From the cell containing the given text, extract its center point as (X, Y) coordinate. 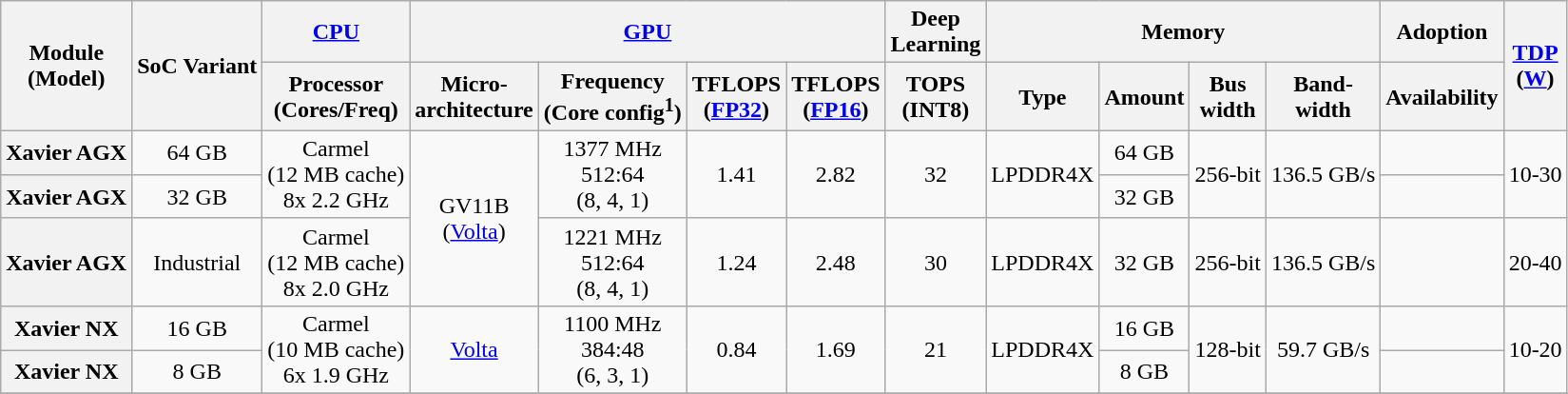
59.7 GB/s (1323, 349)
32 (936, 174)
10-20 (1535, 349)
Frequency(Core config1) (612, 97)
Carmel (12 MB cache)8x 2.0 GHz (337, 262)
1.41 (736, 174)
1.24 (736, 262)
Buswidth (1228, 97)
Processor(Cores/Freq) (337, 97)
Volta (474, 349)
Carmel (12 MB cache)8x 2.2 GHz (337, 174)
Availability (1442, 97)
Industrial (198, 262)
Memory (1183, 32)
1221 MHz 512:64 (8, 4, 1) (612, 262)
20-40 (1535, 262)
SoC Variant (198, 67)
1.69 (836, 349)
CPU (337, 32)
Carmel (10 MB cache)6x 1.9 GHz (337, 349)
GV11B (Volta) (474, 218)
Band-width (1323, 97)
21 (936, 349)
2.82 (836, 174)
30 (936, 262)
TDP (W) (1535, 67)
Amount (1145, 97)
TOPS (INT8) (936, 97)
TFLOPS(FP32) (736, 97)
2.48 (836, 262)
TFLOPS(FP16) (836, 97)
Micro-architecture (474, 97)
GPU (648, 32)
1377 MHz 512:64 (8, 4, 1) (612, 174)
Type (1042, 97)
10-30 (1535, 174)
Deep Learning (936, 32)
Module (Model) (67, 67)
128-bit (1228, 349)
1100 MHz 384:48 (6, 3, 1) (612, 349)
Adoption (1442, 32)
0.84 (736, 349)
